Scan for the cell matching the given text and deliver its [x, y] coordinate at center. 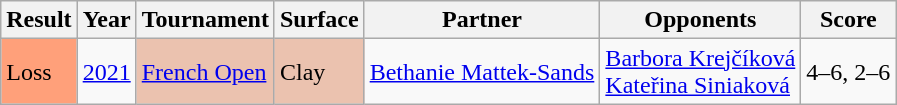
Score [848, 20]
Barbora Krejčíková Kateřina Siniaková [700, 72]
Opponents [700, 20]
Loss [39, 72]
Clay [319, 72]
French Open [205, 72]
Surface [319, 20]
2021 [106, 72]
Result [39, 20]
Tournament [205, 20]
Bethanie Mattek-Sands [482, 72]
Partner [482, 20]
Year [106, 20]
4–6, 2–6 [848, 72]
